Determine the [x, y] coordinate at the center of the cell enclosing the given text.  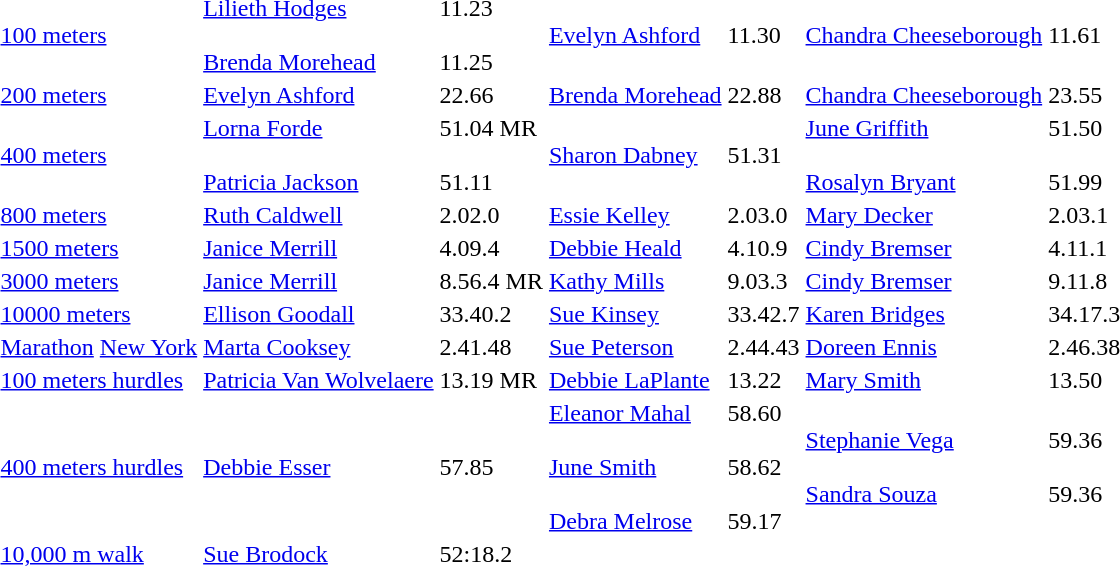
2.02.0 [491, 215]
Kathy Mills [635, 281]
33.42.7 [764, 314]
Sharon Dabney [635, 155]
4.10.9 [764, 248]
Mary Decker [924, 215]
51.31 [764, 155]
9.03.3 [764, 281]
58.6058.6259.17 [764, 467]
33.40.2 [491, 314]
Karen Bridges [924, 314]
Marta Cooksey [318, 347]
Lorna FordePatricia Jackson [318, 155]
13.19 MR [491, 380]
Stephanie VegaSandra Souza [924, 467]
51.04 MR51.11 [491, 155]
Sue Peterson [635, 347]
22.88 [764, 95]
57.85 [491, 467]
Debbie LaPlante [635, 380]
Ellison Goodall [318, 314]
2.41.48 [491, 347]
Evelyn Ashford [318, 95]
Eleanor MahalJune SmithDebra Melrose [635, 467]
Mary Smith [924, 380]
Essie Kelley [635, 215]
Chandra Cheeseborough [924, 95]
2.03.0 [764, 215]
8.56.4 MR [491, 281]
Brenda Morehead [635, 95]
Patricia Van Wolvelaere [318, 380]
Ruth Caldwell [318, 215]
Debbie Heald [635, 248]
2.44.43 [764, 347]
Sue Kinsey [635, 314]
Debbie Esser [318, 467]
22.66 [491, 95]
Doreen Ennis [924, 347]
13.22 [764, 380]
4.09.4 [491, 248]
June GriffithRosalyn Bryant [924, 155]
